Provide the [x, y] coordinate of the cell's center where the given text is located.  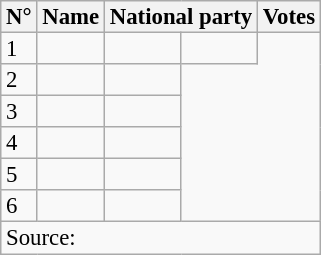
National party [180, 17]
Source: [161, 238]
3 [19, 112]
1 [19, 49]
Votes [288, 17]
Name [71, 17]
5 [19, 175]
6 [19, 206]
4 [19, 143]
2 [19, 80]
N° [19, 17]
